Capture the cell that displays the provided text and extract its (X, Y) central coordinate. 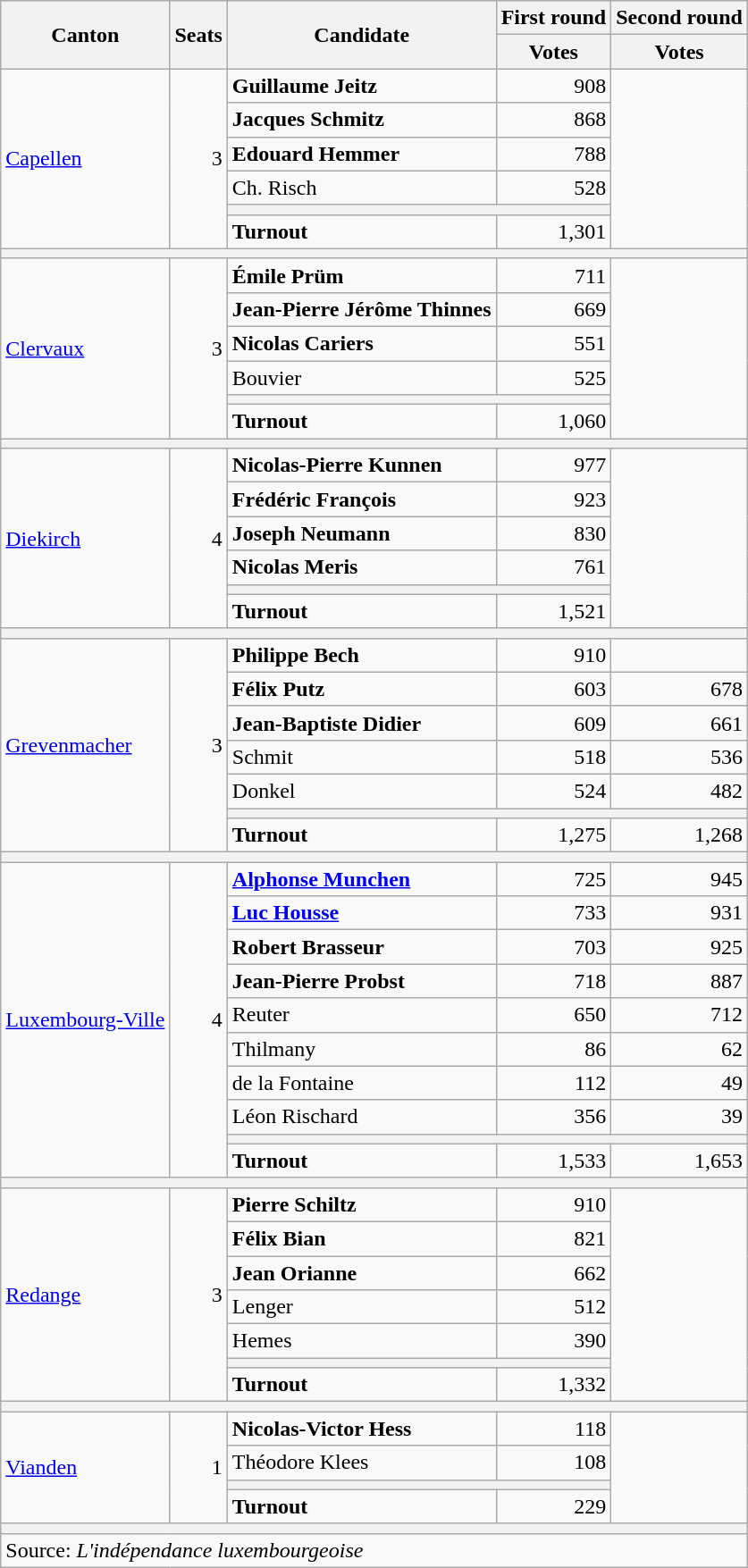
609 (554, 723)
39 (679, 1117)
Luxembourg-Ville (86, 1020)
Nicolas-Victor Hess (361, 1429)
de la Fontaine (361, 1083)
Donkel (361, 791)
Edouard Hemmer (361, 154)
Schmit (361, 757)
908 (554, 86)
669 (554, 309)
Vianden (86, 1467)
Capellen (86, 159)
Nicolas Meris (361, 567)
First round (554, 18)
524 (554, 791)
Candidate (361, 35)
Pierre Schiltz (361, 1204)
868 (554, 120)
1,275 (554, 835)
650 (554, 1015)
1,301 (554, 231)
Redange (86, 1294)
Nicolas Cariers (361, 343)
718 (554, 981)
Léon Rischard (361, 1117)
Jacques Schmitz (361, 120)
733 (554, 913)
Alphonse Munchen (361, 879)
977 (554, 465)
356 (554, 1117)
Source: L'indépendance luxembourgeoise (374, 1550)
118 (554, 1429)
725 (554, 879)
1,268 (679, 835)
1,060 (554, 422)
Canton (86, 35)
703 (554, 947)
1,653 (679, 1161)
Jean-Pierre Jérôme Thinnes (361, 309)
Jean-Baptiste Didier (361, 723)
Thilmany (361, 1049)
536 (679, 757)
525 (554, 378)
108 (554, 1463)
62 (679, 1049)
Guillaume Jeitz (361, 86)
Jean-Pierre Probst (361, 981)
1,332 (554, 1385)
229 (554, 1506)
390 (554, 1341)
Félix Putz (361, 689)
Philippe Bech (361, 655)
830 (554, 533)
712 (679, 1015)
Diekirch (86, 538)
Seats (198, 35)
925 (679, 947)
Grevenmacher (86, 745)
Frédéric François (361, 499)
1 (198, 1467)
Théodore Klees (361, 1463)
512 (554, 1307)
Félix Bian (361, 1238)
49 (679, 1083)
678 (679, 689)
Clervaux (86, 348)
Robert Brasseur (361, 947)
Nicolas-Pierre Kunnen (361, 465)
603 (554, 689)
761 (554, 567)
821 (554, 1238)
Émile Prüm (361, 275)
887 (679, 981)
661 (679, 723)
662 (554, 1273)
Reuter (361, 1015)
Luc Housse (361, 913)
1,521 (554, 611)
931 (679, 913)
551 (554, 343)
Lenger (361, 1307)
112 (554, 1083)
788 (554, 154)
Bouvier (361, 378)
482 (679, 791)
Joseph Neumann (361, 533)
Jean Orianne (361, 1273)
711 (554, 275)
945 (679, 879)
Second round (679, 18)
Hemes (361, 1341)
923 (554, 499)
528 (554, 188)
1,533 (554, 1161)
518 (554, 757)
Ch. Risch (361, 188)
86 (554, 1049)
